Determine the [X, Y] coordinate at the center of the cell enclosing the given text.  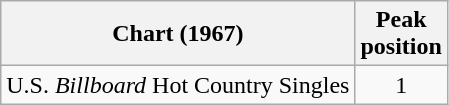
1 [401, 85]
Chart (1967) [178, 34]
U.S. Billboard Hot Country Singles [178, 85]
Peakposition [401, 34]
